Scan for the cell matching the given text and deliver its [x, y] coordinate at center. 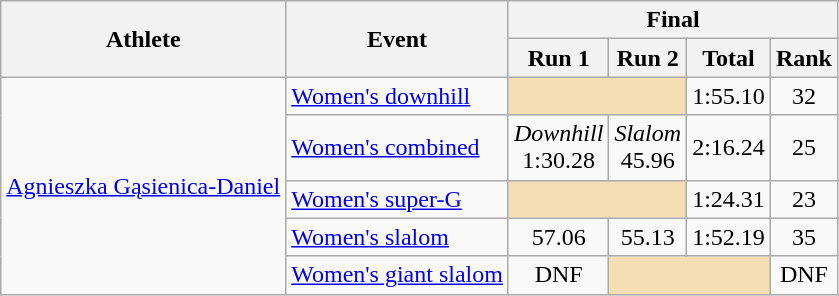
Total [729, 58]
Slalom45.96 [648, 148]
Agnieszka Gąsienica-Daniel [144, 186]
Run 1 [558, 58]
1:55.10 [729, 96]
25 [804, 148]
1:52.19 [729, 237]
23 [804, 199]
2:16.24 [729, 148]
Rank [804, 58]
Event [398, 39]
Downhill1:30.28 [558, 148]
1:24.31 [729, 199]
Women's downhill [398, 96]
Women's giant slalom [398, 275]
Women's slalom [398, 237]
Run 2 [648, 58]
Women's combined [398, 148]
55.13 [648, 237]
35 [804, 237]
Final [672, 20]
Athlete [144, 39]
32 [804, 96]
Women's super-G [398, 199]
57.06 [558, 237]
